Capture the cell that displays the provided text and extract its (x, y) central coordinate. 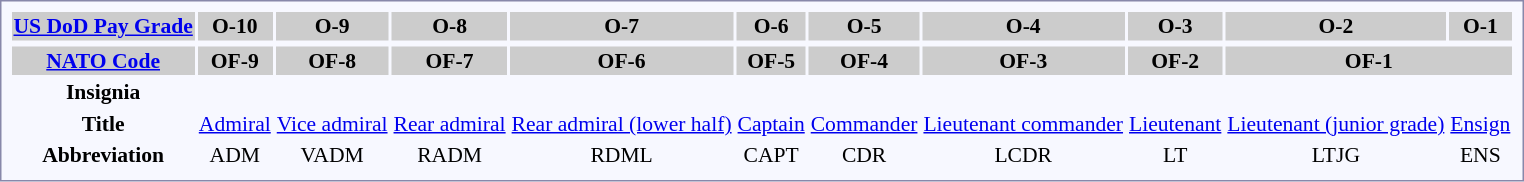
OF-1 (1369, 60)
US DoD Pay Grade (103, 26)
CAPT (771, 155)
O-3 (1176, 26)
Abbreviation (103, 155)
O-8 (450, 26)
O-5 (864, 26)
Rear admiral (lower half) (622, 124)
OF-9 (234, 60)
NATO Code (103, 60)
OF-3 (1024, 60)
Lieutenant (junior grade) (1336, 124)
O-7 (622, 26)
O-1 (1480, 26)
LT (1176, 155)
OF-8 (332, 60)
OF-7 (450, 60)
O-6 (771, 26)
ADM (234, 155)
RADM (450, 155)
O-9 (332, 26)
Ensign (1480, 124)
OF-5 (771, 60)
Commander (864, 124)
Insignia (103, 92)
ENS (1480, 155)
LTJG (1336, 155)
CDR (864, 155)
VADM (332, 155)
Title (103, 124)
O-10 (234, 26)
Vice admiral (332, 124)
OF-6 (622, 60)
Lieutenant (1176, 124)
LCDR (1024, 155)
O-2 (1336, 26)
OF-2 (1176, 60)
OF-4 (864, 60)
RDML (622, 155)
Rear admiral (450, 124)
Captain (771, 124)
Admiral (234, 124)
Lieutenant commander (1024, 124)
O-4 (1024, 26)
